Find where the given text appears and provide that cell's center as (X, Y) coordinate. 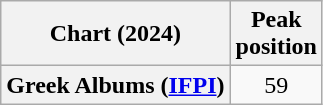
59 (276, 85)
Greek Albums (IFPI) (116, 85)
Chart (2024) (116, 34)
Peakposition (276, 34)
